Capture the cell that displays the provided text and extract its (x, y) central coordinate. 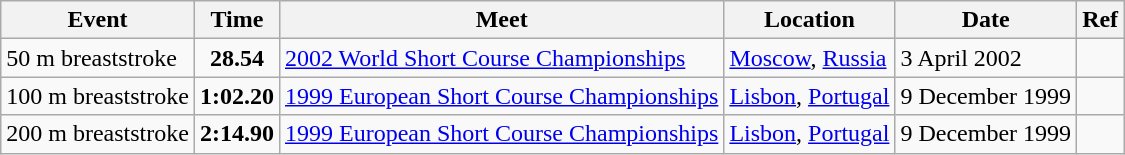
Moscow, Russia (810, 58)
2002 World Short Course Championships (501, 58)
200 m breaststroke (98, 134)
Ref (1100, 20)
1:02.20 (236, 96)
28.54 (236, 58)
50 m breaststroke (98, 58)
100 m breaststroke (98, 96)
2:14.90 (236, 134)
Location (810, 20)
Meet (501, 20)
Time (236, 20)
Event (98, 20)
3 April 2002 (986, 58)
Date (986, 20)
